From the cell containing the given text, extract its center point as (x, y) coordinate. 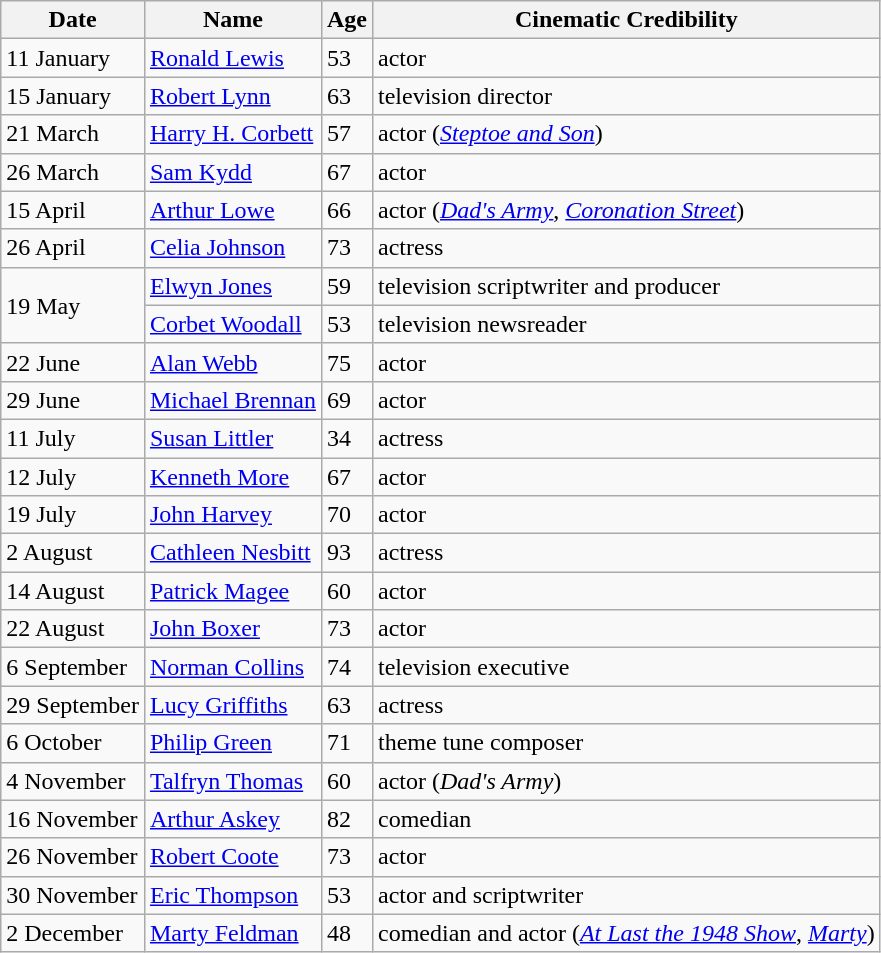
22 June (73, 362)
26 November (73, 857)
Susan Littler (232, 438)
21 March (73, 134)
Robert Lynn (232, 96)
John Boxer (232, 629)
75 (346, 362)
television newsreader (626, 324)
Ronald Lewis (232, 58)
Cinematic Credibility (626, 20)
11 July (73, 438)
19 July (73, 515)
Arthur Askey (232, 819)
57 (346, 134)
15 April (73, 210)
2 December (73, 933)
Kenneth More (232, 477)
26 March (73, 172)
Talfryn Thomas (232, 781)
Harry H. Corbett (232, 134)
Alan Webb (232, 362)
30 November (73, 895)
Marty Feldman (232, 933)
14 August (73, 591)
Sam Kydd (232, 172)
22 August (73, 629)
Philip Green (232, 743)
Lucy Griffiths (232, 705)
television director (626, 96)
John Harvey (232, 515)
16 November (73, 819)
74 (346, 667)
69 (346, 400)
19 May (73, 305)
4 November (73, 781)
Eric Thompson (232, 895)
66 (346, 210)
Patrick Magee (232, 591)
6 September (73, 667)
Age (346, 20)
Cathleen Nesbitt (232, 553)
11 January (73, 58)
actor (Dad's Army) (626, 781)
Michael Brennan (232, 400)
Norman Collins (232, 667)
93 (346, 553)
actor (Steptoe and Son) (626, 134)
2 August (73, 553)
70 (346, 515)
actor and scriptwriter (626, 895)
15 January (73, 96)
Date (73, 20)
actor (Dad's Army, Coronation Street) (626, 210)
26 April (73, 248)
6 October (73, 743)
Robert Coote (232, 857)
29 June (73, 400)
34 (346, 438)
12 July (73, 477)
television scriptwriter and producer (626, 286)
Celia Johnson (232, 248)
Name (232, 20)
comedian and actor (At Last the 1948 Show, Marty) (626, 933)
59 (346, 286)
comedian (626, 819)
82 (346, 819)
Corbet Woodall (232, 324)
48 (346, 933)
71 (346, 743)
Elwyn Jones (232, 286)
television executive (626, 667)
29 September (73, 705)
theme tune composer (626, 743)
Arthur Lowe (232, 210)
